Return the (x, y) coordinate for the center point of the cell that contains the specified text.  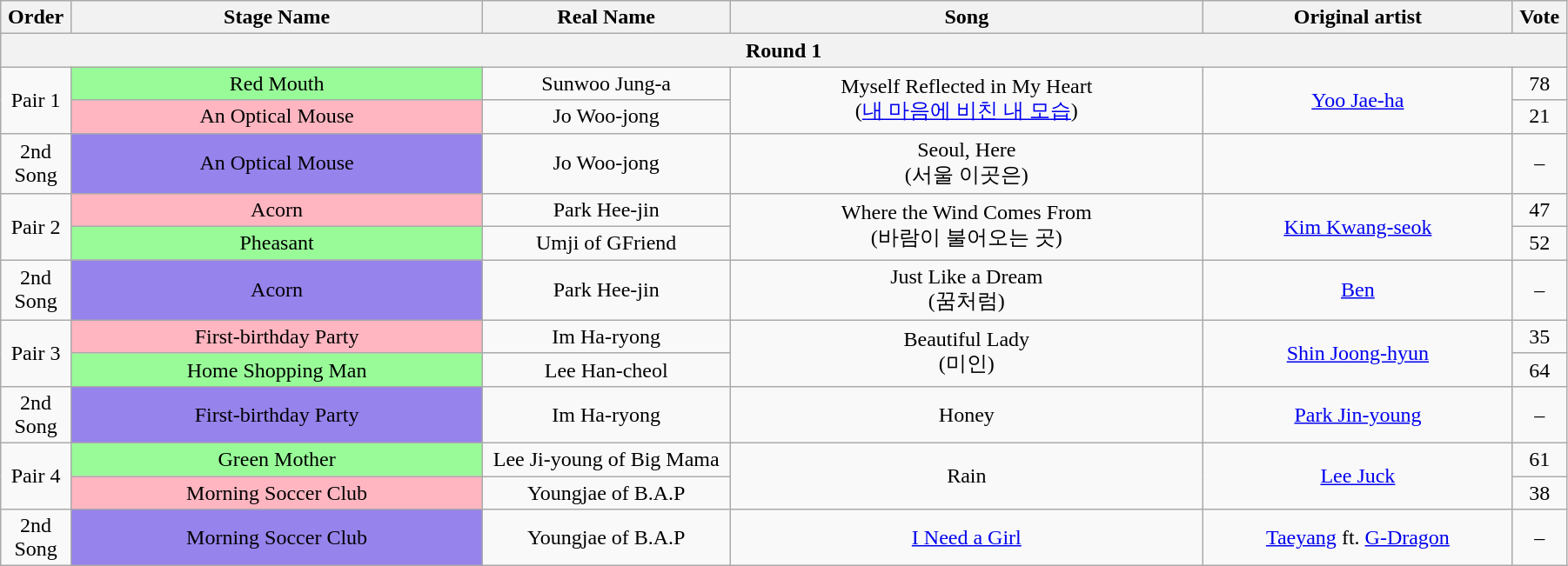
Kim Kwang-seok (1357, 227)
35 (1540, 336)
Pair 2 (37, 227)
Stage Name (277, 17)
Just Like a Dream(꿈처럼) (967, 290)
I Need a Girl (967, 537)
Lee Juck (1357, 476)
78 (1540, 83)
Pair 1 (37, 100)
Green Mother (277, 459)
47 (1540, 210)
Seoul, Here(서울 이곳은) (967, 163)
38 (1540, 493)
Umji of GFriend (606, 243)
Lee Ji-young of Big Mama (606, 459)
21 (1540, 117)
Pair 3 (37, 353)
Real Name (606, 17)
Beautiful Lady(미인) (967, 353)
Sunwoo Jung-a (606, 83)
Honey (967, 414)
Shin Joong-hyun (1357, 353)
Order (37, 17)
Pheasant (277, 243)
Lee Han-cheol (606, 370)
Vote (1540, 17)
Park Jin-young (1357, 414)
Rain (967, 476)
Original artist (1357, 17)
Song (967, 17)
Yoo Jae-ha (1357, 100)
Where the Wind Comes From(바람이 불어오는 곳) (967, 227)
Round 1 (784, 50)
Red Mouth (277, 83)
52 (1540, 243)
Pair 4 (37, 476)
Home Shopping Man (277, 370)
Myself Reflected in My Heart(내 마음에 비친 내 모습) (967, 100)
64 (1540, 370)
Taeyang ft. G-Dragon (1357, 537)
Ben (1357, 290)
61 (1540, 459)
